For the text-containing cell, return its midpoint in (X, Y) coordinate format. 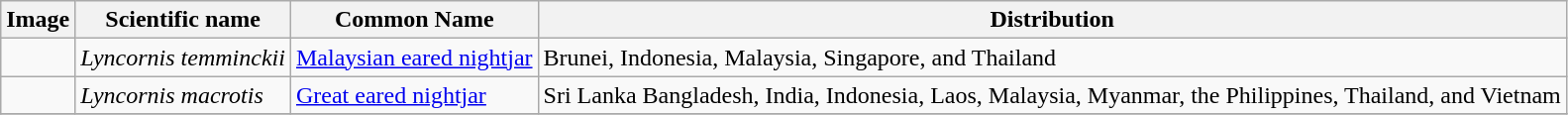
Brunei, Indonesia, Malaysia, Singapore, and Thailand (1052, 57)
Great eared nightjar (414, 95)
Sri Lanka Bangladesh, India, Indonesia, Laos, Malaysia, Myanmar, the Philippines, Thailand, and Vietnam (1052, 95)
Image (38, 20)
Lyncornis temminckii (183, 57)
Lyncornis macrotis (183, 95)
Common Name (414, 20)
Distribution (1052, 20)
Scientific name (183, 20)
Malaysian eared nightjar (414, 57)
